Identify which cell holds the provided text, then report its [X, Y] central coordinate. 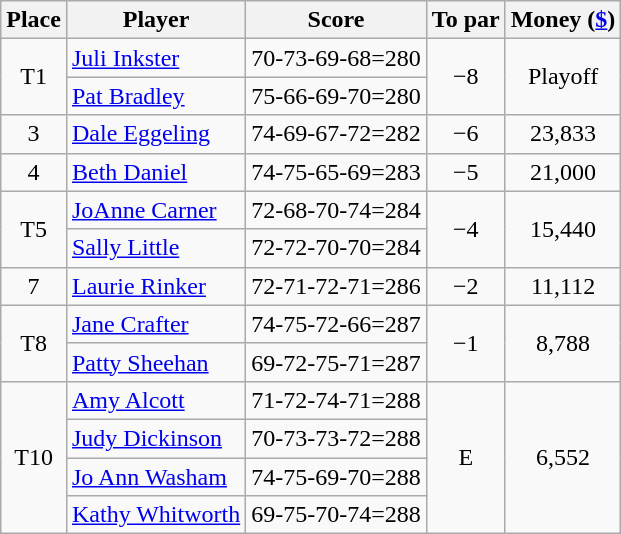
Dale Eggeling [156, 134]
−1 [466, 343]
15,440 [563, 229]
Score [336, 20]
70-73-73-72=288 [336, 438]
−2 [466, 286]
4 [34, 172]
74-75-69-70=288 [336, 477]
Beth Daniel [156, 172]
T10 [34, 457]
−5 [466, 172]
Player [156, 20]
Jane Crafter [156, 324]
E [466, 457]
Place [34, 20]
Judy Dickinson [156, 438]
11,112 [563, 286]
Amy Alcott [156, 400]
6,552 [563, 457]
7 [34, 286]
72-71-72-71=286 [336, 286]
74-69-67-72=282 [336, 134]
Sally Little [156, 248]
Jo Ann Washam [156, 477]
72-68-70-74=284 [336, 210]
T8 [34, 343]
23,833 [563, 134]
72-72-70-70=284 [336, 248]
T1 [34, 77]
3 [34, 134]
−8 [466, 77]
75-66-69-70=280 [336, 96]
69-72-75-71=287 [336, 362]
Playoff [563, 77]
Money ($) [563, 20]
To par [466, 20]
Pat Bradley [156, 96]
Kathy Whitworth [156, 515]
71-72-74-71=288 [336, 400]
74-75-72-66=287 [336, 324]
Laurie Rinker [156, 286]
70-73-69-68=280 [336, 58]
8,788 [563, 343]
−6 [466, 134]
−4 [466, 229]
Patty Sheehan [156, 362]
T5 [34, 229]
JoAnne Carner [156, 210]
74-75-65-69=283 [336, 172]
69-75-70-74=288 [336, 515]
21,000 [563, 172]
Juli Inkster [156, 58]
